Identify which cell holds the provided text, then report its [X, Y] central coordinate. 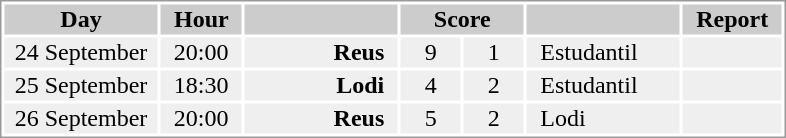
5 [431, 119]
Report [732, 19]
Hour [200, 19]
18:30 [200, 85]
25 September [80, 85]
Score [462, 19]
4 [431, 85]
26 September [80, 119]
Day [80, 19]
1 [494, 53]
24 September [80, 53]
9 [431, 53]
